Return (x, y) of the center of cell containing provided text 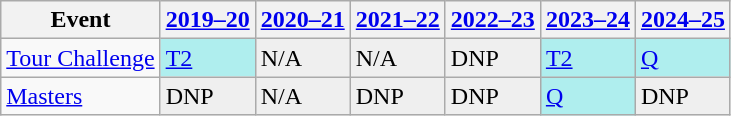
2023–24 (588, 20)
2022–23 (492, 20)
2021–22 (398, 20)
Event (80, 20)
2019–20 (208, 20)
2024–25 (682, 20)
Masters (80, 96)
2020–21 (302, 20)
Tour Challenge (80, 58)
